Provide the [x, y] coordinate of the cell's center where the given text is located.  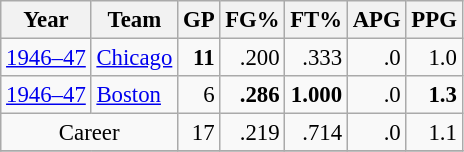
.333 [316, 58]
Boston [134, 95]
17 [199, 133]
Year [46, 20]
1.000 [316, 95]
11 [199, 58]
1.0 [434, 58]
.219 [252, 133]
6 [199, 95]
Team [134, 20]
FT% [316, 20]
Career [90, 133]
APG [376, 20]
FG% [252, 20]
.200 [252, 58]
1.3 [434, 95]
1.1 [434, 133]
PPG [434, 20]
.286 [252, 95]
GP [199, 20]
Chicago [134, 58]
.714 [316, 133]
